Detect which cell encompasses the target text, then output its [x, y] center coordinate. 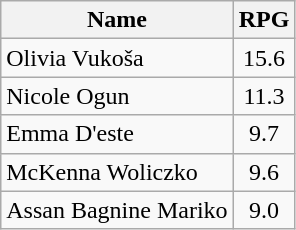
Emma D'este [117, 134]
Nicole Ogun [117, 96]
RPG [264, 20]
Olivia Vukoša [117, 58]
9.6 [264, 172]
15.6 [264, 58]
9.7 [264, 134]
11.3 [264, 96]
Assan Bagnine Mariko [117, 210]
Name [117, 20]
9.0 [264, 210]
McKenna Woliczko [117, 172]
